Pinpoint the cell where the given text exists, returning its [x, y] midpoint coordinate. 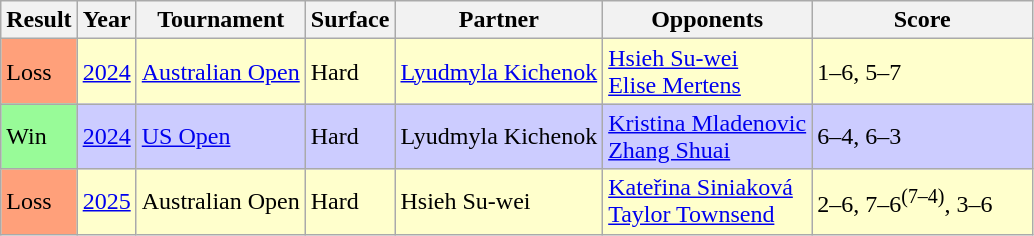
Kristina Mladenovic Zhang Shuai [708, 136]
Hsieh Su-wei [499, 202]
1–6, 5–7 [922, 72]
Partner [499, 20]
2025 [106, 202]
Kateřina Siniaková Taylor Townsend [708, 202]
Year [106, 20]
2–6, 7–6(7–4), 3–6 [922, 202]
Win [39, 136]
6–4, 6–3 [922, 136]
Tournament [220, 20]
Result [39, 20]
Hsieh Su-wei Elise Mertens [708, 72]
US Open [220, 136]
Opponents [708, 20]
Surface [350, 20]
Score [922, 20]
